For the text-containing cell, return its midpoint in (x, y) coordinate format. 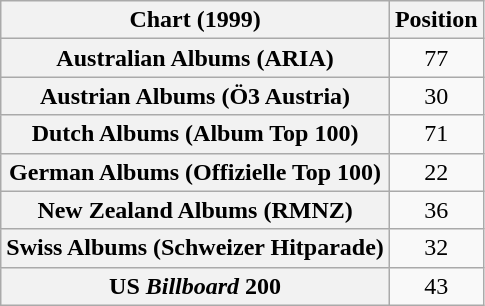
Austrian Albums (Ö3 Austria) (196, 96)
Chart (1999) (196, 20)
Australian Albums (ARIA) (196, 58)
Position (436, 20)
32 (436, 248)
43 (436, 286)
New Zealand Albums (RMNZ) (196, 210)
71 (436, 134)
30 (436, 96)
36 (436, 210)
German Albums (Offizielle Top 100) (196, 172)
Swiss Albums (Schweizer Hitparade) (196, 248)
22 (436, 172)
US Billboard 200 (196, 286)
77 (436, 58)
Dutch Albums (Album Top 100) (196, 134)
